Return (x, y) of the center of cell containing provided text 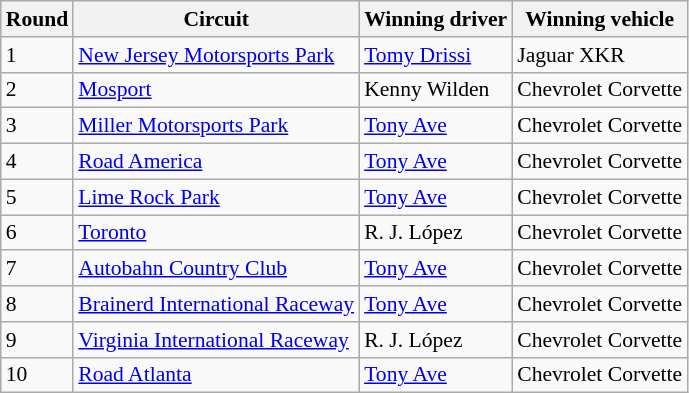
Brainerd International Raceway (216, 304)
Mosport (216, 90)
Winning vehicle (600, 19)
Tomy Drissi (436, 55)
New Jersey Motorsports Park (216, 55)
Road Atlanta (216, 375)
10 (38, 375)
Autobahn Country Club (216, 269)
Round (38, 19)
Lime Rock Park (216, 197)
Virginia International Raceway (216, 340)
Miller Motorsports Park (216, 126)
Toronto (216, 233)
9 (38, 340)
Road America (216, 162)
Circuit (216, 19)
5 (38, 197)
Jaguar XKR (600, 55)
1 (38, 55)
Kenny Wilden (436, 90)
2 (38, 90)
7 (38, 269)
4 (38, 162)
6 (38, 233)
Winning driver (436, 19)
3 (38, 126)
8 (38, 304)
